Pinpoint the cell where the given text exists, returning its (x, y) midpoint coordinate. 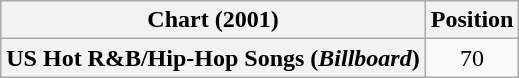
Position (472, 20)
US Hot R&B/Hip-Hop Songs (Billboard) (213, 58)
70 (472, 58)
Chart (2001) (213, 20)
